Pinpoint the cell where the given text exists, returning its [X, Y] midpoint coordinate. 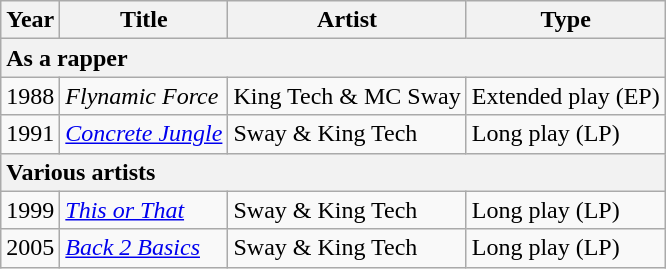
Various artists [333, 172]
Concrete Jungle [144, 134]
Title [144, 20]
Flynamic Force [144, 96]
1991 [30, 134]
Year [30, 20]
Artist [347, 20]
Back 2 Basics [144, 248]
1988 [30, 96]
As a rapper [333, 58]
2005 [30, 248]
King Tech & MC Sway [347, 96]
This or That [144, 210]
1999 [30, 210]
Extended play (EP) [566, 96]
Type [566, 20]
